For the text-containing cell, return its midpoint in [X, Y] coordinate format. 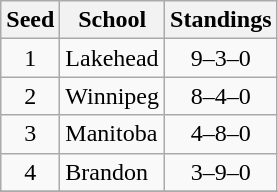
Standings [221, 20]
3–9–0 [221, 172]
9–3–0 [221, 58]
Seed [30, 20]
1 [30, 58]
School [112, 20]
2 [30, 96]
4–8–0 [221, 134]
Brandon [112, 172]
Manitoba [112, 134]
3 [30, 134]
Winnipeg [112, 96]
4 [30, 172]
Lakehead [112, 58]
8–4–0 [221, 96]
